Capture the cell that displays the provided text and extract its (x, y) central coordinate. 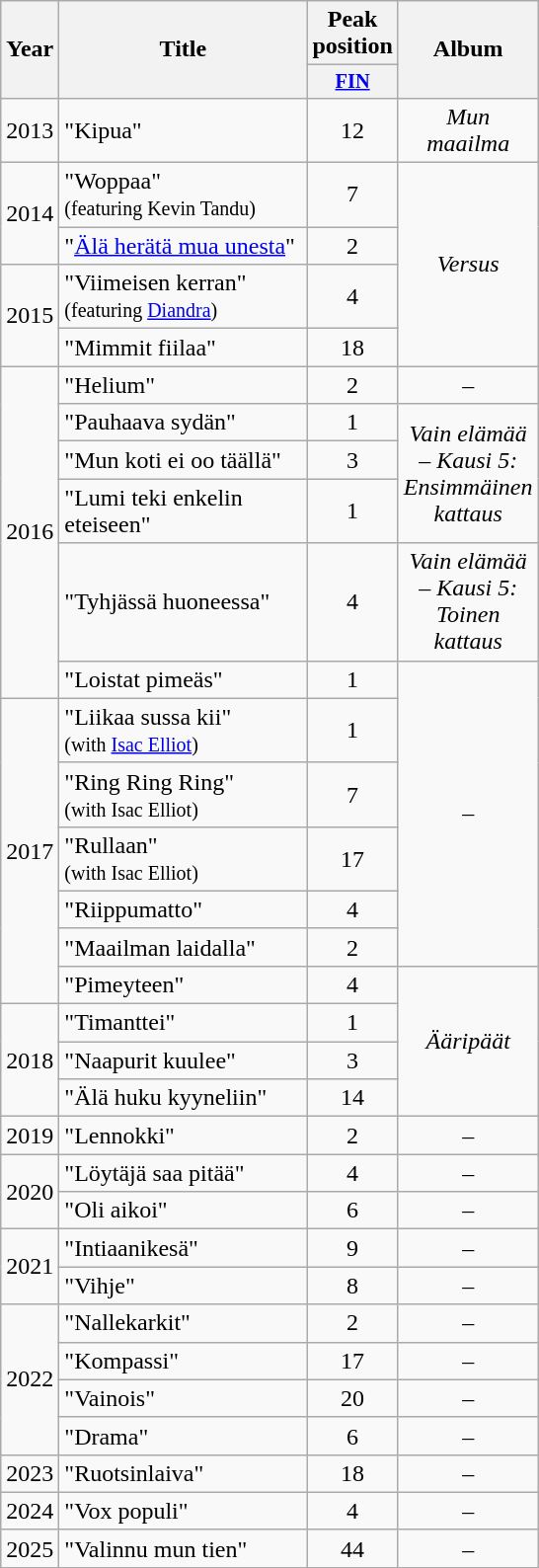
"Tyhjässä huoneessa" (184, 602)
Album (468, 49)
2021 (30, 1267)
2013 (30, 130)
"Ruotsinlaiva" (184, 1473)
2014 (30, 213)
8 (352, 1286)
Ääripäät (468, 1041)
"Intiaanikesä" (184, 1248)
Year (30, 49)
"Älä herätä mua unesta" (184, 246)
2024 (30, 1511)
"Valinnu mun tien" (184, 1548)
"Loistat pimeäs" (184, 679)
"Liikaa sussa kii"(with Isac Elliot) (184, 731)
"Naapurit kuulee" (184, 1060)
44 (352, 1548)
"Oli aikoi" (184, 1211)
"Pimeyteen" (184, 984)
2025 (30, 1548)
"Vox populi" (184, 1511)
12 (352, 130)
2019 (30, 1136)
"Helium" (184, 385)
2015 (30, 316)
Peak position (352, 34)
"Lennokki" (184, 1136)
"Riippumatto" (184, 909)
Vain elämää – Kausi 5: Ensimmäinen kattaus (468, 474)
2022 (30, 1379)
"Lumi teki enkelin eteiseen" (184, 511)
Versus (468, 265)
"Mun koti ei oo täällä" (184, 460)
"Maailman laidalla" (184, 947)
"Nallekarkit" (184, 1323)
"Löytäjä saa pitää" (184, 1173)
"Älä huku kyyneliin" (184, 1098)
"Vihje" (184, 1286)
Vain elämää – Kausi 5:Toinen kattaus (468, 602)
"Rullaan"(with Isac Elliot) (184, 859)
Mun maailma (468, 130)
"Kipua" (184, 130)
FIN (352, 82)
"Pauhaava sydän" (184, 423)
2016 (30, 532)
"Viimeisen kerran"(featuring Diandra) (184, 296)
"Woppaa"(featuring Kevin Tandu) (184, 196)
Title (184, 49)
"Drama" (184, 1436)
"Mimmit fiilaa" (184, 348)
"Kompassi" (184, 1361)
20 (352, 1398)
"Vainois" (184, 1398)
14 (352, 1098)
2023 (30, 1473)
2017 (30, 851)
"Ring Ring Ring"(with Isac Elliot) (184, 794)
2018 (30, 1060)
9 (352, 1248)
2020 (30, 1192)
"Timanttei" (184, 1023)
